Return (x, y) of the center of cell containing provided text 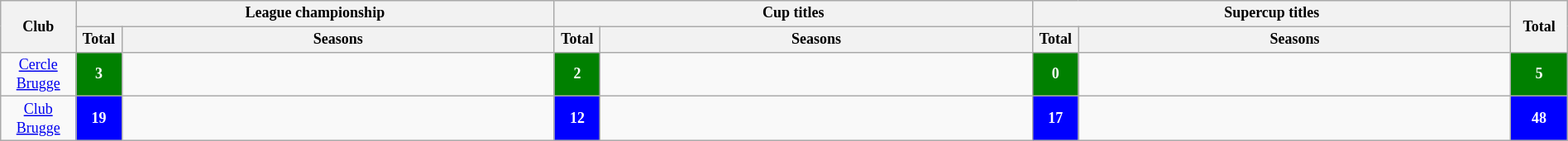
3 (99, 74)
19 (99, 119)
Supercup titles (1272, 13)
12 (577, 119)
2 (577, 74)
Cup titles (793, 13)
17 (1056, 119)
League championship (315, 13)
Club Brugge (38, 119)
5 (1539, 74)
0 (1056, 74)
Club (38, 26)
48 (1539, 119)
Cercle Brugge (38, 74)
